Find where the given text appears and provide that cell's center as [X, Y] coordinate. 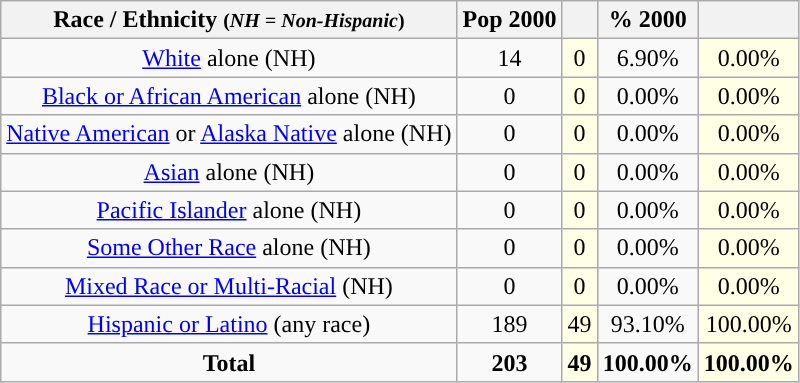
93.10% [648, 324]
6.90% [648, 58]
14 [510, 58]
Total [229, 362]
Native American or Alaska Native alone (NH) [229, 134]
Asian alone (NH) [229, 172]
Hispanic or Latino (any race) [229, 324]
Pop 2000 [510, 20]
189 [510, 324]
Race / Ethnicity (NH = Non-Hispanic) [229, 20]
203 [510, 362]
Pacific Islander alone (NH) [229, 210]
Black or African American alone (NH) [229, 96]
White alone (NH) [229, 58]
% 2000 [648, 20]
Some Other Race alone (NH) [229, 248]
Mixed Race or Multi-Racial (NH) [229, 286]
